Search for the cell housing the specified text and yield its (x, y) center coordinate. 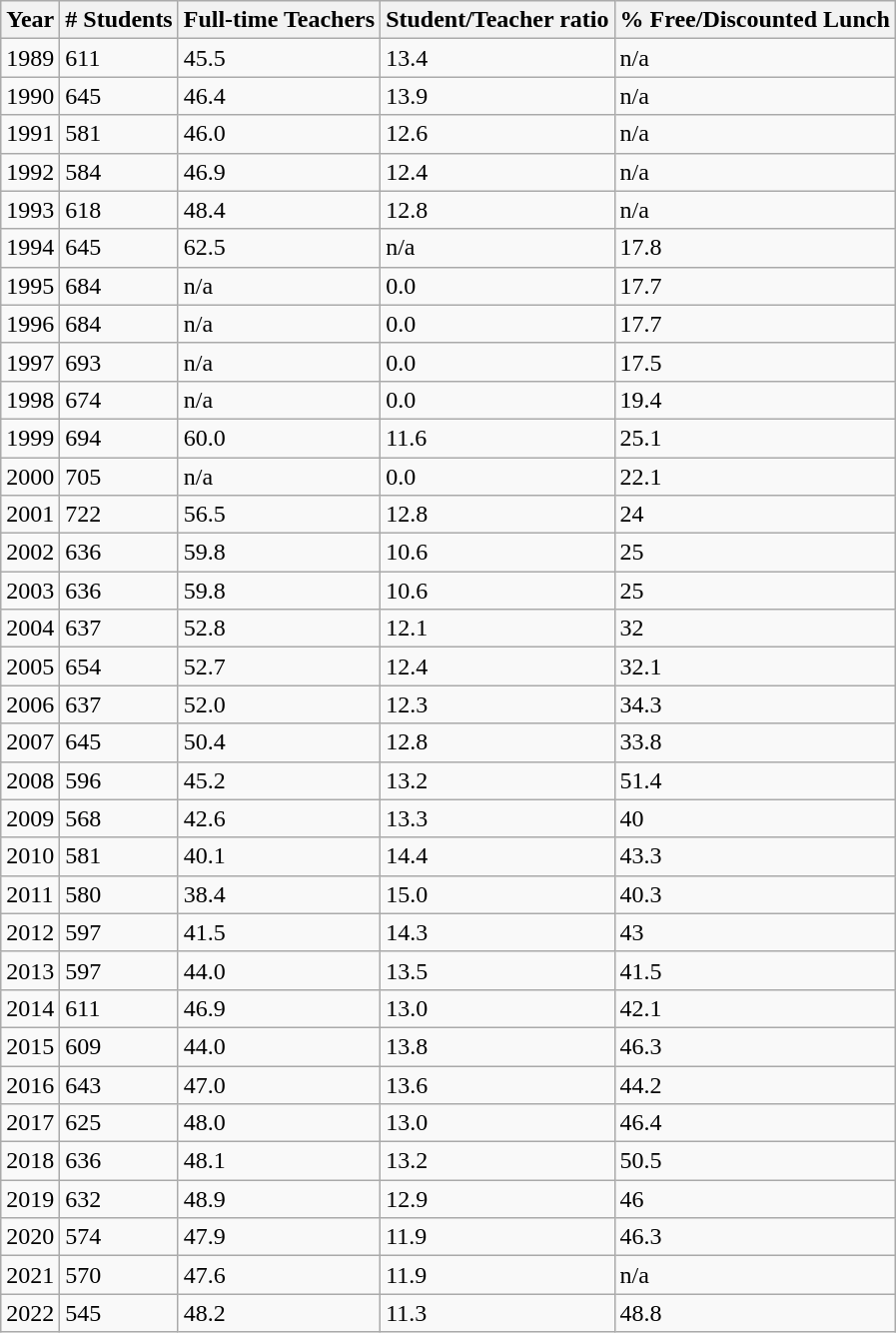
2013 (30, 970)
13.5 (497, 970)
693 (119, 362)
2017 (30, 1123)
12.3 (497, 704)
47.6 (279, 1275)
2000 (30, 477)
596 (119, 780)
Full-time Teachers (279, 20)
48.9 (279, 1199)
42.6 (279, 818)
42.1 (755, 1008)
45.5 (279, 58)
1998 (30, 400)
40.3 (755, 894)
33.8 (755, 742)
2015 (30, 1046)
694 (119, 438)
11.3 (497, 1313)
13.6 (497, 1084)
32.1 (755, 666)
50.4 (279, 742)
625 (119, 1123)
2006 (30, 704)
2011 (30, 894)
1994 (30, 248)
17.5 (755, 362)
52.8 (279, 629)
2021 (30, 1275)
52.7 (279, 666)
50.5 (755, 1161)
584 (119, 172)
40 (755, 818)
2010 (30, 856)
51.4 (755, 780)
12.1 (497, 629)
25.1 (755, 438)
574 (119, 1237)
15.0 (497, 894)
2018 (30, 1161)
2007 (30, 742)
12.6 (497, 134)
13.9 (497, 96)
17.8 (755, 248)
48.2 (279, 1313)
2005 (30, 666)
47.0 (279, 1084)
2020 (30, 1237)
24 (755, 515)
674 (119, 400)
34.3 (755, 704)
568 (119, 818)
% Free/Discounted Lunch (755, 20)
19.4 (755, 400)
43 (755, 932)
48.4 (279, 210)
1993 (30, 210)
1996 (30, 324)
545 (119, 1313)
47.9 (279, 1237)
48.0 (279, 1123)
12.9 (497, 1199)
2008 (30, 780)
654 (119, 666)
46.0 (279, 134)
1992 (30, 172)
2004 (30, 629)
44.2 (755, 1084)
570 (119, 1275)
11.6 (497, 438)
48.1 (279, 1161)
52.0 (279, 704)
Year (30, 20)
1990 (30, 96)
# Students (119, 20)
48.8 (755, 1313)
13.4 (497, 58)
2001 (30, 515)
43.3 (755, 856)
722 (119, 515)
705 (119, 477)
1991 (30, 134)
40.1 (279, 856)
2002 (30, 553)
2019 (30, 1199)
Student/Teacher ratio (497, 20)
643 (119, 1084)
2012 (30, 932)
13.3 (497, 818)
580 (119, 894)
1995 (30, 286)
32 (755, 629)
14.4 (497, 856)
62.5 (279, 248)
2003 (30, 591)
2022 (30, 1313)
2016 (30, 1084)
2009 (30, 818)
14.3 (497, 932)
1999 (30, 438)
1997 (30, 362)
46 (755, 1199)
56.5 (279, 515)
1989 (30, 58)
38.4 (279, 894)
618 (119, 210)
609 (119, 1046)
13.8 (497, 1046)
2014 (30, 1008)
632 (119, 1199)
22.1 (755, 477)
60.0 (279, 438)
45.2 (279, 780)
